Find where the given text appears and provide that cell's center as (X, Y) coordinate. 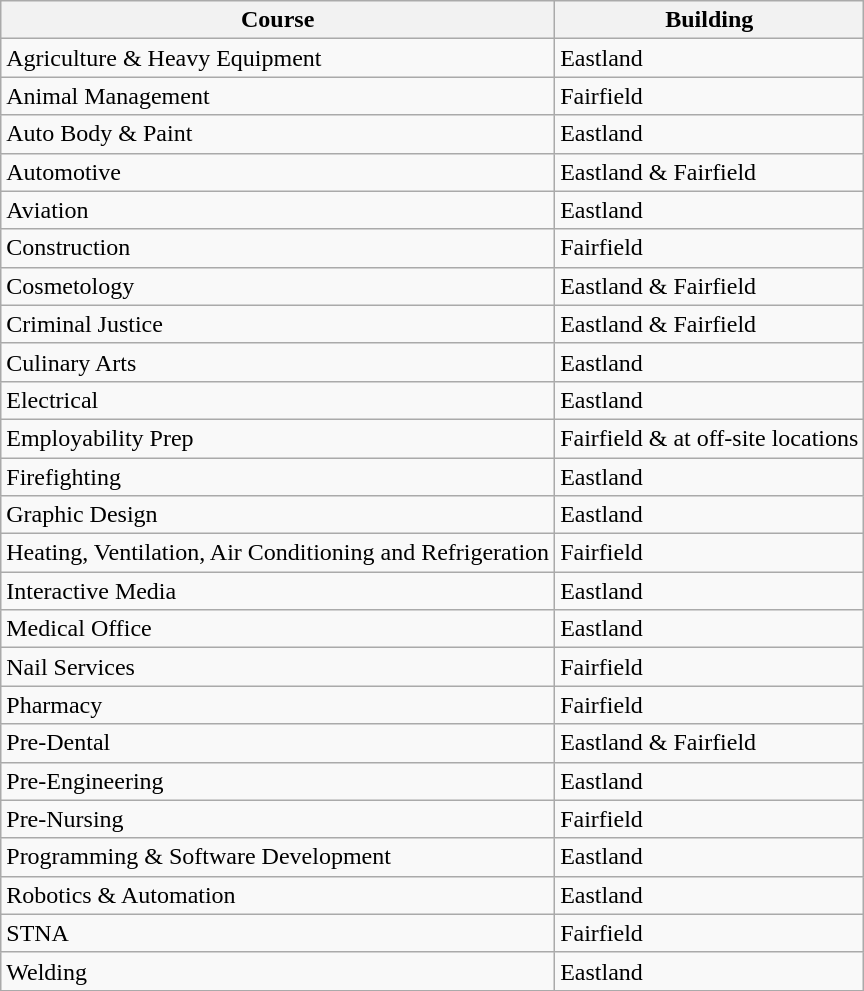
Animal Management (278, 96)
Pre-Engineering (278, 781)
Agriculture & Heavy Equipment (278, 58)
Automotive (278, 172)
Graphic Design (278, 515)
Firefighting (278, 477)
Culinary Arts (278, 362)
Employability Prep (278, 438)
Programming & Software Development (278, 857)
STNA (278, 933)
Pre-Nursing (278, 819)
Electrical (278, 400)
Auto Body & Paint (278, 134)
Welding (278, 971)
Heating, Ventilation, Air Conditioning and Refrigeration (278, 553)
Fairfield & at off-site locations (710, 438)
Aviation (278, 210)
Pre-Dental (278, 743)
Construction (278, 248)
Building (710, 20)
Pharmacy (278, 705)
Robotics & Automation (278, 895)
Medical Office (278, 629)
Course (278, 20)
Criminal Justice (278, 324)
Nail Services (278, 667)
Cosmetology (278, 286)
Interactive Media (278, 591)
